Identify which cell holds the provided text, then report its (x, y) central coordinate. 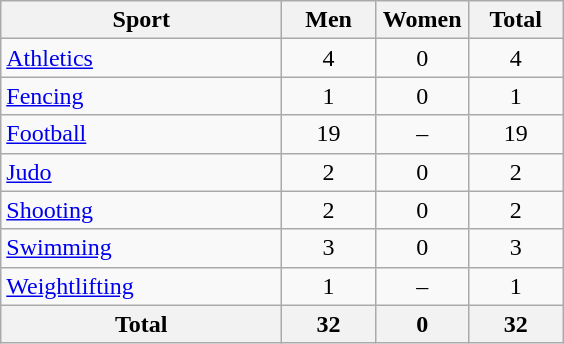
Judo (142, 172)
Fencing (142, 96)
Sport (142, 20)
Athletics (142, 58)
Football (142, 134)
Women (422, 20)
Men (329, 20)
Shooting (142, 210)
Swimming (142, 248)
Weightlifting (142, 286)
